Search for the cell housing the specified text and yield its (X, Y) center coordinate. 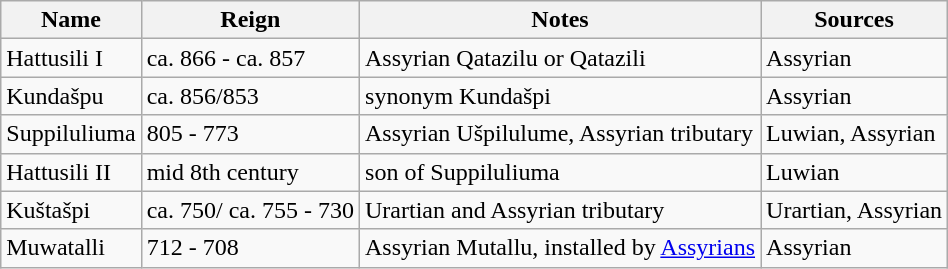
712 - 708 (250, 248)
Kuštašpi (71, 210)
Assyrian Qatazilu or Qatazili (560, 58)
son of Suppiluliuma (560, 172)
Notes (560, 20)
Sources (854, 20)
Luwian (854, 172)
Reign (250, 20)
Kundašpu (71, 96)
Muwatalli (71, 248)
Urartian and Assyrian tributary (560, 210)
ca. 856/853 (250, 96)
Assyrian Ušpilulume, Assyrian tributary (560, 134)
ca. 750/ ca. 755 - 730 (250, 210)
Suppiluliuma (71, 134)
ca. 866 - ca. 857 (250, 58)
mid 8th century (250, 172)
Hattusili II (71, 172)
Assyrian Mutallu, installed by Assyrians (560, 248)
Name (71, 20)
Hattusili I (71, 58)
Urartian, Assyrian (854, 210)
Luwian, Assyrian (854, 134)
synonym Kundašpi (560, 96)
805 - 773 (250, 134)
